Scan for the cell matching the given text and deliver its [X, Y] coordinate at center. 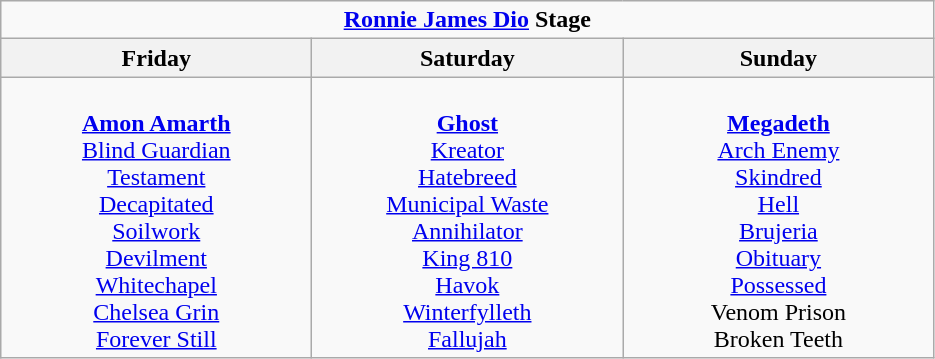
Saturday [468, 58]
Ronnie James Dio Stage [468, 20]
Megadeth Arch Enemy Skindred Hell Brujeria Obituary Possessed Venom Prison Broken Teeth [778, 218]
Amon Amarth Blind Guardian Testament Decapitated Soilwork Devilment Whitechapel Chelsea Grin Forever Still [156, 218]
Friday [156, 58]
Ghost Kreator Hatebreed Municipal Waste Annihilator King 810 Havok Winterfylleth Fallujah [468, 218]
Sunday [778, 58]
